Capture the cell that displays the provided text and extract its [X, Y] central coordinate. 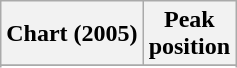
Chart (2005) [72, 34]
Peakposition [189, 34]
